Determine the [x, y] coordinate at the center of the cell enclosing the given text.  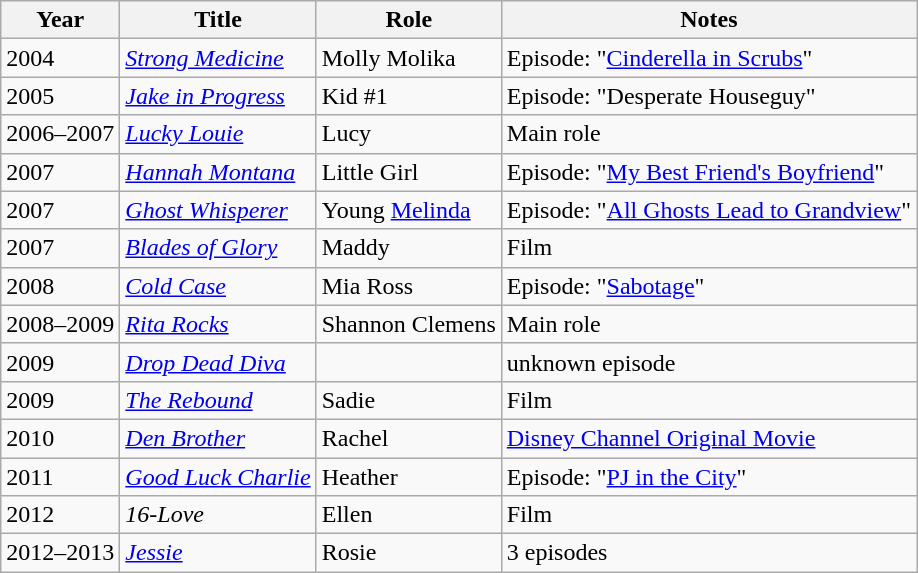
Strong Medicine [218, 58]
Title [218, 20]
Ellen [408, 515]
Episode: "My Best Friend's Boyfriend" [708, 172]
Sadie [408, 400]
Den Brother [218, 438]
Good Luck Charlie [218, 477]
Little Girl [408, 172]
Maddy [408, 248]
Lucky Louie [218, 134]
Ghost Whisperer [218, 210]
2010 [60, 438]
Notes [708, 20]
3 episodes [708, 553]
2006–2007 [60, 134]
Mia Ross [408, 286]
2011 [60, 477]
Role [408, 20]
2012 [60, 515]
Young Melinda [408, 210]
Blades of Glory [218, 248]
2004 [60, 58]
Rosie [408, 553]
Episode: "Cinderella in Scrubs" [708, 58]
Shannon Clemens [408, 324]
Rachel [408, 438]
Jessie [218, 553]
Cold Case [218, 286]
Molly Molika [408, 58]
unknown episode [708, 362]
Episode: "All Ghosts Lead to Grandview" [708, 210]
Hannah Montana [218, 172]
2005 [60, 96]
Heather [408, 477]
Year [60, 20]
Lucy [408, 134]
2008 [60, 286]
Jake in Progress [218, 96]
Drop Dead Diva [218, 362]
Episode: "PJ in the City" [708, 477]
The Rebound [218, 400]
Kid #1 [408, 96]
Episode: "Desperate Houseguy" [708, 96]
Rita Rocks [218, 324]
Disney Channel Original Movie [708, 438]
2012–2013 [60, 553]
Episode: "Sabotage" [708, 286]
2008–2009 [60, 324]
16-Love [218, 515]
